Pinpoint the cell where the given text exists, returning its [X, Y] midpoint coordinate. 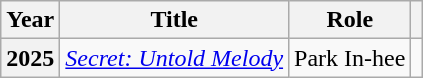
Year [30, 20]
Park In-hee [350, 58]
Secret: Untold Melody [174, 58]
Title [174, 20]
2025 [30, 58]
Role [350, 20]
